Return the [x, y] coordinate for the center point of the cell that contains the specified text.  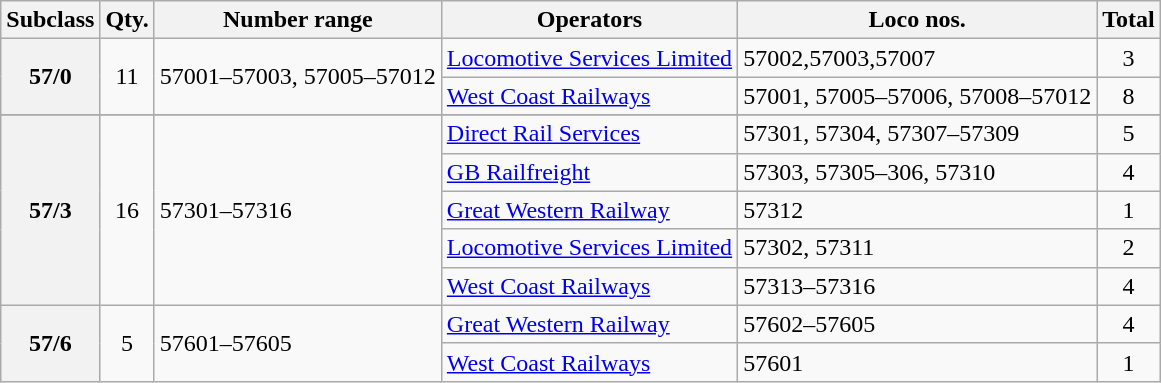
Operators [589, 20]
57001, 57005–57006, 57008–57012 [918, 96]
Direct Rail Services [589, 134]
57602–57605 [918, 324]
Number range [298, 20]
Qty. [127, 20]
2 [1129, 248]
57/6 [50, 343]
GB Railfreight [589, 172]
57601 [918, 362]
Total [1129, 20]
57312 [918, 210]
57301, 57304, 57307–57309 [918, 134]
8 [1129, 96]
57001–57003, 57005–57012 [298, 77]
16 [127, 210]
11 [127, 77]
Subclass [50, 20]
57301–57316 [298, 210]
57302, 57311 [918, 248]
57/3 [50, 210]
Loco nos. [918, 20]
57601–57605 [298, 343]
57002,57003,57007 [918, 58]
3 [1129, 58]
57/0 [50, 77]
57303, 57305–306, 57310 [918, 172]
57313–57316 [918, 286]
